Return (x, y) of the center of cell containing provided text 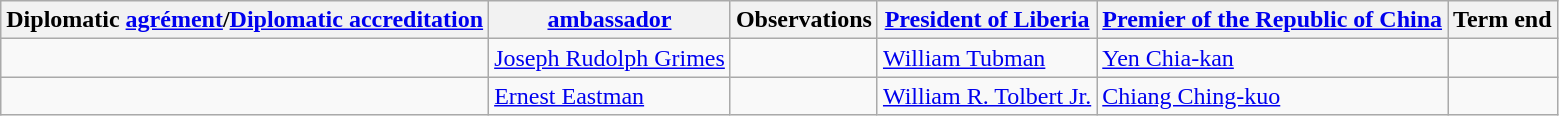
Diplomatic agrément/Diplomatic accreditation (245, 20)
Ernest Eastman (610, 96)
William Tubman (986, 58)
William R. Tolbert Jr. (986, 96)
ambassador (610, 20)
Joseph Rudolph Grimes (610, 58)
Term end (1503, 20)
Yen Chia-kan (1272, 58)
Premier of the Republic of China (1272, 20)
President of Liberia (986, 20)
Chiang Ching-kuo (1272, 96)
Observations (804, 20)
